Search for the cell housing the specified text and yield its [X, Y] center coordinate. 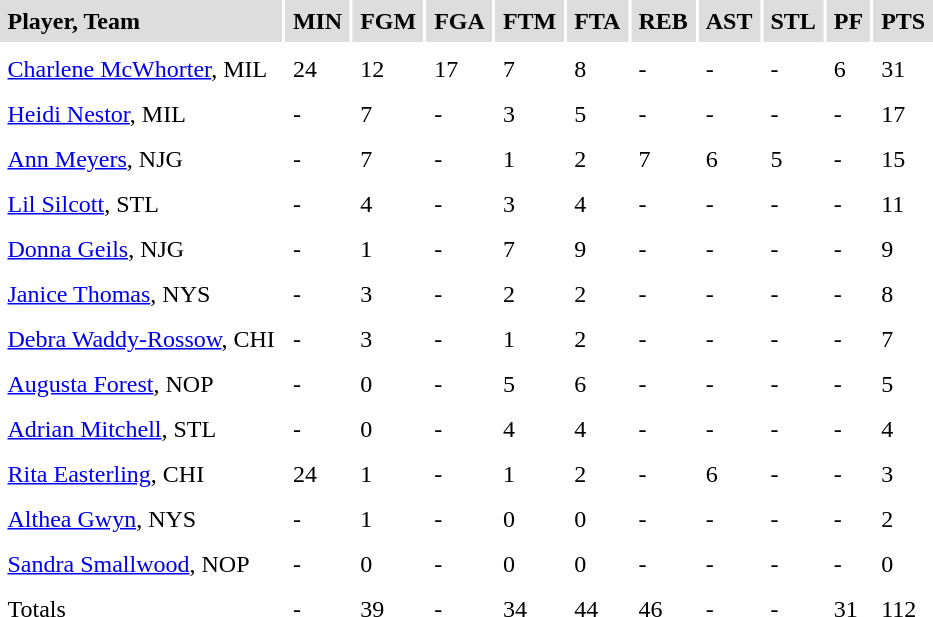
Janice Thomas, NYS [141, 294]
Charlene McWhorter, MIL [141, 69]
15 [904, 159]
FTM [529, 21]
MIN [317, 21]
Donna Geils, NJG [141, 249]
PTS [904, 21]
AST [729, 21]
Althea Gwyn, NYS [141, 519]
Lil Silcott, STL [141, 204]
FGM [388, 21]
Ann Meyers, NJG [141, 159]
STL [793, 21]
12 [388, 69]
Rita Easterling, CHI [141, 474]
Heidi Nestor, MIL [141, 114]
Debra Waddy-Rossow, CHI [141, 339]
Player, Team [141, 21]
Adrian Mitchell, STL [141, 429]
Augusta Forest, NOP [141, 384]
REB [663, 21]
Sandra Smallwood, NOP [141, 564]
11 [904, 204]
FGA [460, 21]
PF [848, 21]
31 [904, 69]
FTA [598, 21]
